Provide the [x, y] coordinate of the cell's center where the given text is located.  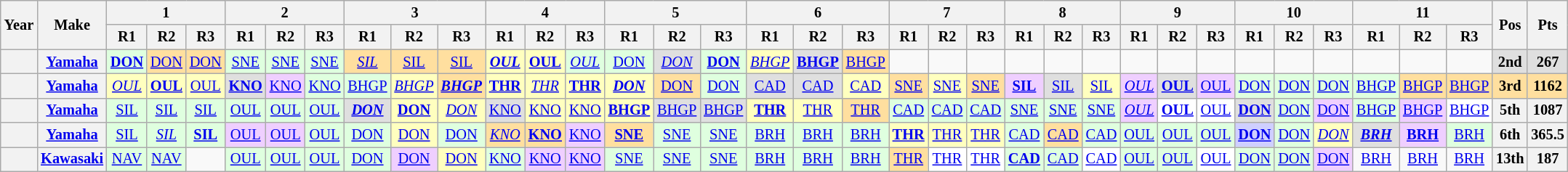
267 [1548, 62]
6 [818, 12]
2 [285, 12]
Make [72, 25]
1 [166, 12]
365.5 [1548, 135]
5 [676, 12]
13th [1510, 159]
2nd [1510, 62]
Year [19, 25]
1162 [1548, 86]
10 [1294, 12]
11 [1423, 12]
Kawasaki [72, 159]
3 [414, 12]
4 [545, 12]
187 [1548, 159]
Pos [1510, 25]
8 [1063, 12]
3rd [1510, 86]
9 [1178, 12]
7 [946, 12]
6th [1510, 135]
1087 [1548, 110]
Pts [1548, 25]
5th [1510, 110]
